Determine the [X, Y] coordinate at the center of the cell enclosing the given text.  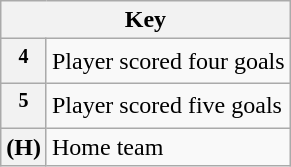
Home team [168, 147]
Key [146, 20]
(H) [24, 147]
4 [24, 62]
Player scored five goals [168, 106]
Player scored four goals [168, 62]
5 [24, 106]
